For the text-containing cell, return its midpoint in [x, y] coordinate format. 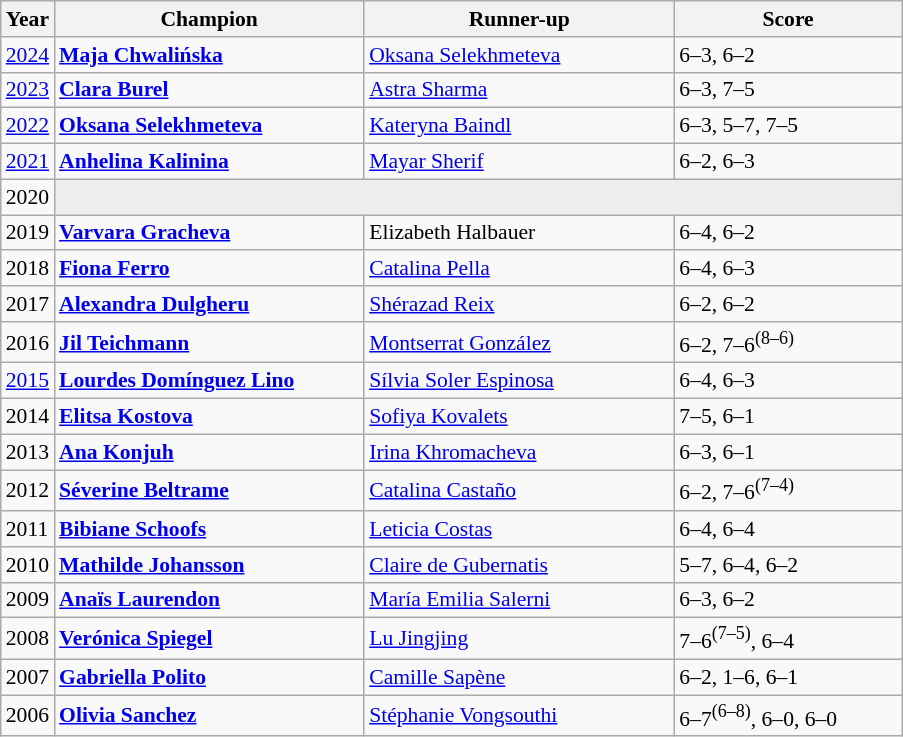
6–2, 1–6, 6–1 [788, 677]
2018 [28, 269]
Irina Khromacheva [519, 452]
Stéphanie Vongsouthi [519, 716]
6–3, 7–5 [788, 90]
Varvara Gracheva [209, 233]
Shérazad Reix [519, 304]
2021 [28, 162]
Ana Konjuh [209, 452]
6–3, 6–1 [788, 452]
Sofiya Kovalets [519, 417]
Anaïs Laurendon [209, 601]
6–2, 7–6(7–4) [788, 490]
Séverine Beltrame [209, 490]
Montserrat González [519, 342]
Astra Sharma [519, 90]
Champion [209, 19]
Alexandra Dulgheru [209, 304]
Sílvia Soler Espinosa [519, 381]
7–5, 6–1 [788, 417]
6–2, 7–6(8–6) [788, 342]
6–3, 5–7, 7–5 [788, 126]
Anhelina Kalinina [209, 162]
2019 [28, 233]
2020 [28, 197]
6–4, 6–2 [788, 233]
Year [28, 19]
Clara Burel [209, 90]
7–6(7–5), 6–4 [788, 638]
6–7(6–8), 6–0, 6–0 [788, 716]
2006 [28, 716]
Gabriella Polito [209, 677]
Camille Sapène [519, 677]
2008 [28, 638]
Lourdes Domínguez Lino [209, 381]
6–4, 6–4 [788, 529]
Score [788, 19]
Lu Jingjing [519, 638]
Olivia Sanchez [209, 716]
Elizabeth Halbauer [519, 233]
2016 [28, 342]
2009 [28, 601]
2013 [28, 452]
Mayar Sherif [519, 162]
Catalina Castaño [519, 490]
Leticia Costas [519, 529]
Kateryna Baindl [519, 126]
2022 [28, 126]
Mathilde Johansson [209, 565]
2007 [28, 677]
Fiona Ferro [209, 269]
2011 [28, 529]
2015 [28, 381]
María Emilia Salerni [519, 601]
Claire de Gubernatis [519, 565]
Verónica Spiegel [209, 638]
5–7, 6–4, 6–2 [788, 565]
Maja Chwalińska [209, 55]
6–2, 6–3 [788, 162]
2024 [28, 55]
2012 [28, 490]
2017 [28, 304]
Elitsa Kostova [209, 417]
Catalina Pella [519, 269]
6–2, 6–2 [788, 304]
Bibiane Schoofs [209, 529]
Runner-up [519, 19]
Jil Teichmann [209, 342]
2023 [28, 90]
2014 [28, 417]
2010 [28, 565]
